Return [X, Y] of the center of cell containing provided text 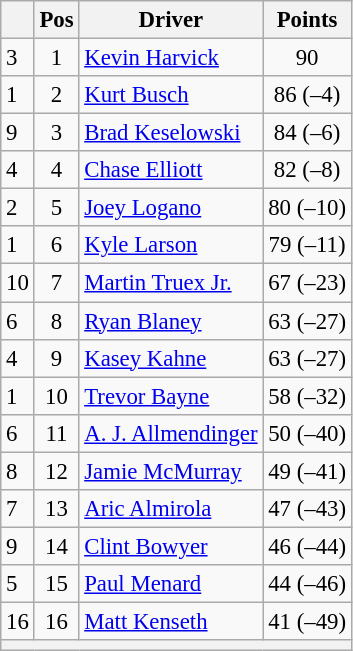
49 (–41) [307, 471]
50 (–40) [307, 433]
41 (–49) [307, 621]
84 (–6) [307, 133]
13 [56, 509]
86 (–4) [307, 95]
67 (–23) [307, 283]
15 [56, 584]
Martin Truex Jr. [171, 283]
Ryan Blaney [171, 321]
Kasey Kahne [171, 358]
Brad Keselowski [171, 133]
80 (–10) [307, 208]
47 (–43) [307, 509]
58 (–32) [307, 396]
Kevin Harvick [171, 58]
Trevor Bayne [171, 396]
Paul Menard [171, 584]
90 [307, 58]
Clint Bowyer [171, 546]
A. J. Allmendinger [171, 433]
14 [56, 546]
Jamie McMurray [171, 471]
46 (–44) [307, 546]
Matt Kenseth [171, 621]
82 (–8) [307, 170]
12 [56, 471]
Joey Logano [171, 208]
Driver [171, 20]
Aric Almirola [171, 509]
11 [56, 433]
Points [307, 20]
Pos [56, 20]
Kyle Larson [171, 245]
Kurt Busch [171, 95]
44 (–46) [307, 584]
79 (–11) [307, 245]
Chase Elliott [171, 170]
